Capture the cell that displays the provided text and extract its [X, Y] central coordinate. 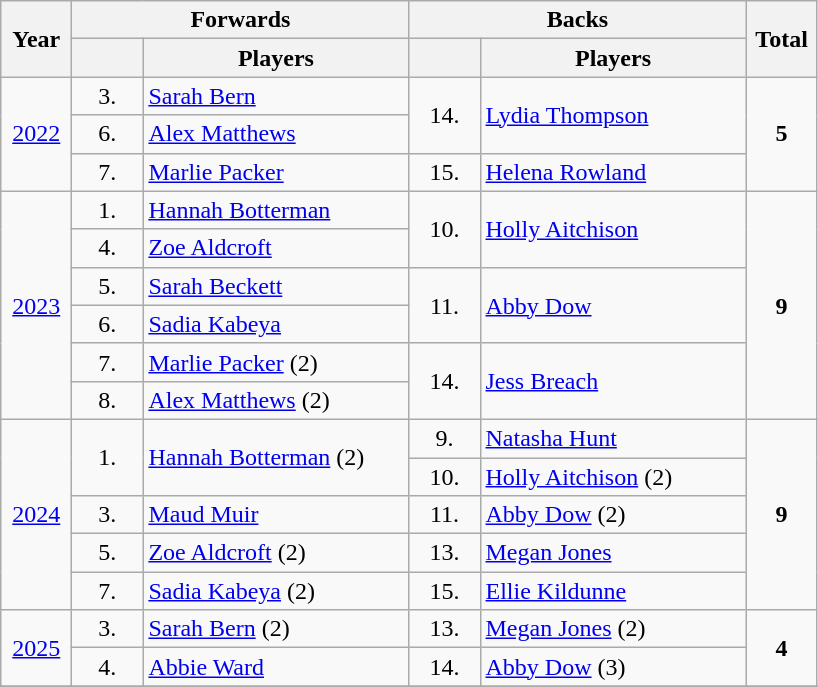
Sadia Kabeya [276, 324]
2025 [36, 648]
Hannah Botterman (2) [276, 457]
Backs [578, 20]
Holly Aitchison [613, 229]
Forwards [240, 20]
Marlie Packer [276, 172]
Lydia Thompson [613, 115]
Abby Dow [613, 305]
Megan Jones (2) [613, 629]
2024 [36, 514]
Sarah Bern [276, 96]
Maud Muir [276, 515]
Hannah Botterman [276, 210]
Ellie Kildunne [613, 591]
Zoe Aldcroft (2) [276, 553]
Year [36, 39]
4 [782, 648]
Abby Dow (3) [613, 667]
5 [782, 134]
Abbie Ward [276, 667]
Abby Dow (2) [613, 515]
Jess Breach [613, 381]
Marlie Packer (2) [276, 362]
Holly Aitchison (2) [613, 477]
Megan Jones [613, 553]
2023 [36, 305]
Helena Rowland [613, 172]
Alex Matthews (2) [276, 400]
2022 [36, 134]
Zoe Aldcroft [276, 248]
Sarah Bern (2) [276, 629]
Sadia Kabeya (2) [276, 591]
9. [444, 438]
8. [108, 400]
Sarah Beckett [276, 286]
Total [782, 39]
Natasha Hunt [613, 438]
Alex Matthews [276, 134]
